For the text-containing cell, return its midpoint in [x, y] coordinate format. 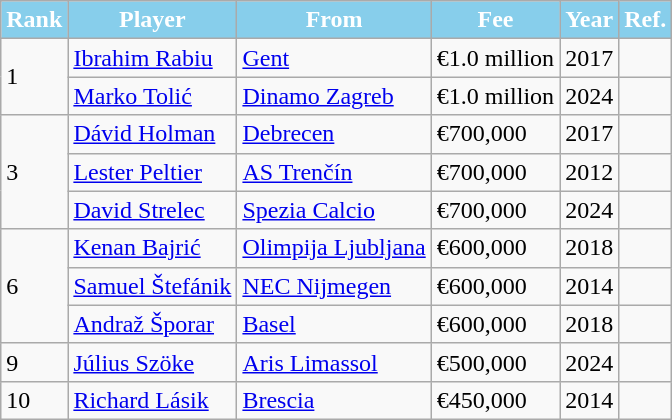
Ibrahim Rabiu [152, 58]
Debrecen [334, 134]
€450,000 [495, 400]
Dávid Holman [152, 134]
Rank [34, 20]
Kenan Bajrić [152, 248]
AS Trenčín [334, 172]
Richard Lásik [152, 400]
David Strelec [152, 210]
Július Szöke [152, 362]
From [334, 20]
1 [34, 77]
Ref. [646, 20]
Player [152, 20]
Marko Tolić [152, 96]
Olimpija Ljubljana [334, 248]
NEC Nijmegen [334, 286]
Dinamo Zagreb [334, 96]
Lester Peltier [152, 172]
Spezia Calcio [334, 210]
Year [590, 20]
6 [34, 286]
2012 [590, 172]
3 [34, 172]
€500,000 [495, 362]
Basel [334, 324]
Samuel Štefánik [152, 286]
Aris Limassol [334, 362]
Gent [334, 58]
9 [34, 362]
Fee [495, 20]
Brescia [334, 400]
10 [34, 400]
Andraž Šporar [152, 324]
